Output the (x, y) coordinate of the center of the cell containing the given text.  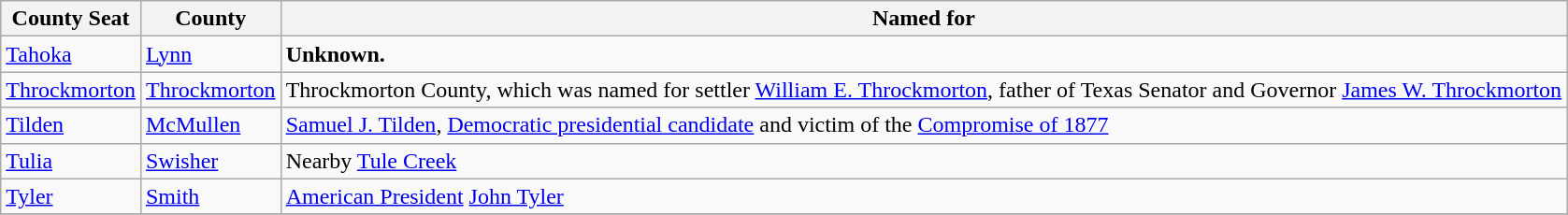
County Seat (71, 19)
Throckmorton County, which was named for settler William E. Throckmorton, father of Texas Senator and Governor James W. Throckmorton (924, 90)
Tilden (71, 125)
Tahoka (71, 54)
Smith (210, 196)
Unknown. (924, 54)
Named for (924, 19)
Nearby Tule Creek (924, 161)
Tulia (71, 161)
McMullen (210, 125)
Lynn (210, 54)
Samuel J. Tilden, Democratic presidential candidate and victim of the Compromise of 1877 (924, 125)
Swisher (210, 161)
American President John Tyler (924, 196)
Tyler (71, 196)
County (210, 19)
